From the cell containing the given text, extract its center point as (x, y) coordinate. 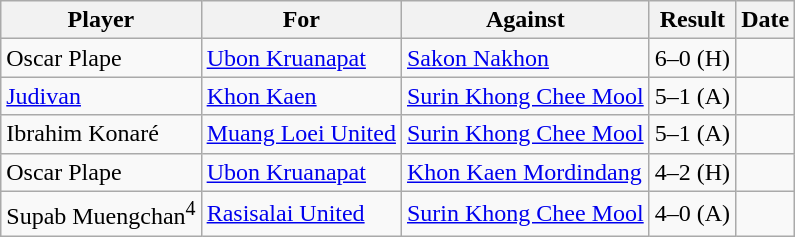
Player (101, 20)
Muang Loei United (301, 134)
Khon Kaen (301, 96)
6–0 (H) (692, 58)
Rasisalai United (301, 214)
Sakon Nakhon (525, 58)
Ibrahim Konaré (101, 134)
Judivan (101, 96)
Supab Muengchan4 (101, 214)
For (301, 20)
Khon Kaen Mordindang (525, 172)
Date (766, 20)
4–2 (H) (692, 172)
4–0 (A) (692, 214)
Result (692, 20)
Against (525, 20)
